Output the [x, y] coordinate of the center of the cell containing the given text.  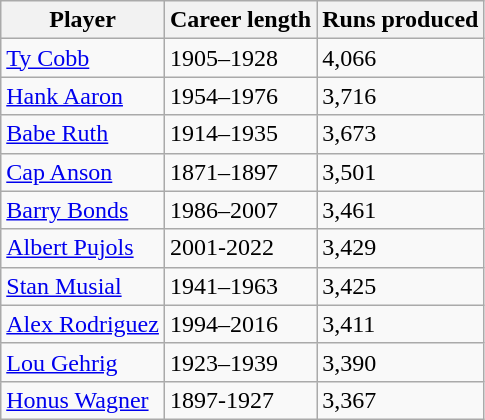
1941–1963 [240, 286]
Honus Wagner [83, 400]
Stan Musial [83, 286]
1923–1939 [240, 362]
3,501 [400, 172]
Ty Cobb [83, 58]
3,461 [400, 210]
1954–1976 [240, 96]
3,716 [400, 96]
1994–2016 [240, 324]
1986–2007 [240, 210]
3,390 [400, 362]
Babe Ruth [83, 134]
Player [83, 20]
3,425 [400, 286]
3,673 [400, 134]
Cap Anson [83, 172]
4,066 [400, 58]
1914–1935 [240, 134]
1897-1927 [240, 400]
1871–1897 [240, 172]
1905–1928 [240, 58]
Albert Pujols [83, 248]
Runs produced [400, 20]
3,411 [400, 324]
3,367 [400, 400]
Alex Rodriguez [83, 324]
2001-2022 [240, 248]
Lou Gehrig [83, 362]
Career length [240, 20]
3,429 [400, 248]
Barry Bonds [83, 210]
Hank Aaron [83, 96]
